Identify which cell holds the provided text, then report its (X, Y) central coordinate. 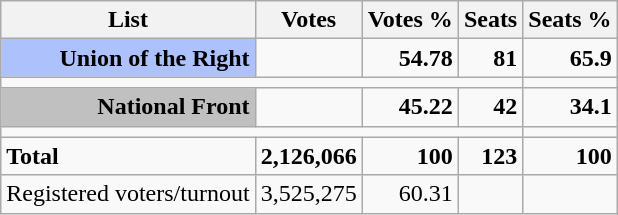
Votes % (410, 20)
National Front (128, 107)
42 (490, 107)
Votes (308, 20)
123 (490, 156)
54.78 (410, 58)
List (128, 20)
2,126,066 (308, 156)
65.9 (570, 58)
81 (490, 58)
Registered voters/turnout (128, 194)
Seats (490, 20)
Union of the Right (128, 58)
3,525,275 (308, 194)
Seats % (570, 20)
45.22 (410, 107)
34.1 (570, 107)
60.31 (410, 194)
Total (128, 156)
